Search for the cell housing the specified text and yield its [X, Y] center coordinate. 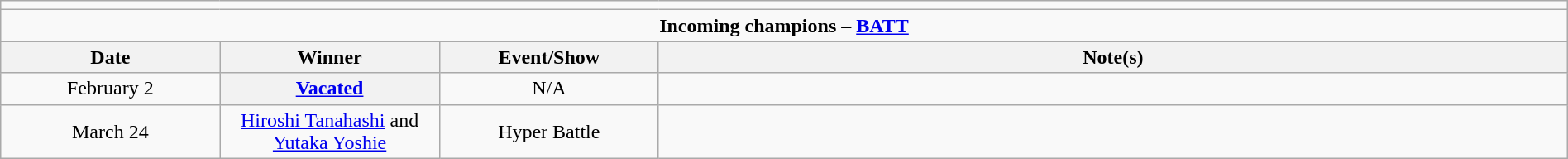
N/A [549, 89]
Hyper Battle [549, 131]
Event/Show [549, 57]
March 24 [111, 131]
February 2 [111, 89]
Vacated [329, 89]
Winner [329, 57]
Hiroshi Tanahashi and Yutaka Yoshie [329, 131]
Date [111, 57]
Note(s) [1113, 57]
Incoming champions – BATT [784, 26]
